Return (X, Y) of the center of cell containing provided text 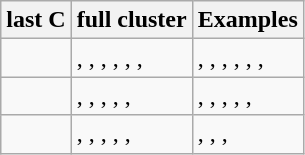
last C (36, 20)
full cluster (132, 20)
Examples (248, 20)
, , , (248, 134)
